Search for the cell housing the specified text and yield its (x, y) center coordinate. 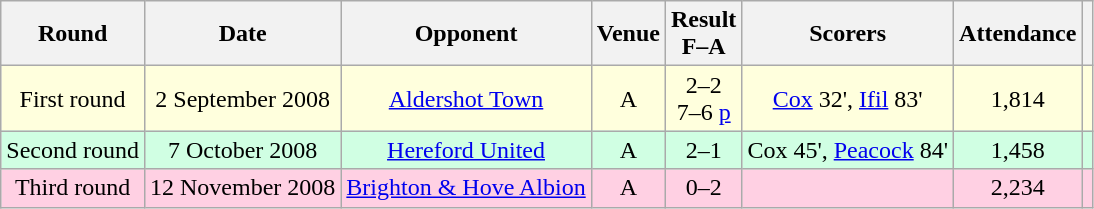
Hereford United (466, 150)
Scorers (848, 34)
Brighton & Hove Albion (466, 188)
2 September 2008 (242, 98)
1,814 (1018, 98)
Attendance (1018, 34)
Third round (73, 188)
2–1 (703, 150)
Second round (73, 150)
7 October 2008 (242, 150)
First round (73, 98)
2–27–6 p (703, 98)
2,234 (1018, 188)
12 November 2008 (242, 188)
Aldershot Town (466, 98)
1,458 (1018, 150)
Venue (628, 34)
Cox 32', Ifil 83' (848, 98)
0–2 (703, 188)
Opponent (466, 34)
Date (242, 34)
Cox 45', Peacock 84' (848, 150)
Round (73, 34)
ResultF–A (703, 34)
